Detect which cell encompasses the target text, then output its (x, y) center coordinate. 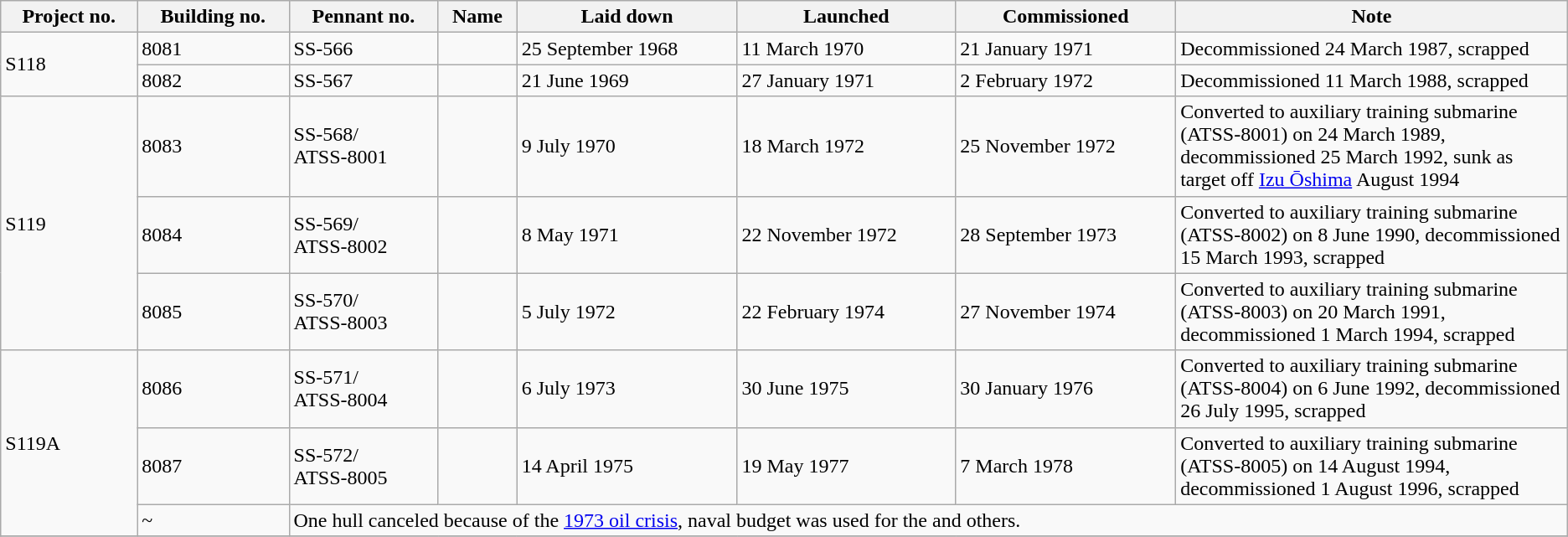
14 April 1975 (627, 466)
Converted to auxiliary training submarine (ATSS-8001) on 24 March 1989, decommissioned 25 March 1992, sunk as target off Izu Ōshima August 1994 (1372, 146)
Commissioned (1065, 17)
8083 (213, 146)
Converted to auxiliary training submarine (ATSS-8003) on 20 March 1991, decommissioned 1 March 1994, scrapped (1372, 312)
27 January 1971 (846, 80)
21 June 1969 (627, 80)
S118 (69, 65)
22 February 1974 (846, 312)
Launched (846, 17)
8082 (213, 80)
Decommissioned 11 March 1988, scrapped (1372, 80)
SS-571/ATSS-8004 (364, 389)
Note (1372, 17)
One hull canceled because of the 1973 oil crisis, naval budget was used for the and others. (928, 520)
SS-570/ATSS-8003 (364, 312)
2 February 1972 (1065, 80)
Decommissioned 24 March 1987, scrapped (1372, 49)
8 May 1971 (627, 235)
8084 (213, 235)
8086 (213, 389)
Laid down (627, 17)
7 March 1978 (1065, 466)
Converted to auxiliary training submarine (ATSS-8002) on 8 June 1990, decommissioned 15 March 1993, scrapped (1372, 235)
8081 (213, 49)
6 July 1973 (627, 389)
27 November 1974 (1065, 312)
22 November 1972 (846, 235)
Building no. (213, 17)
21 January 1971 (1065, 49)
30 June 1975 (846, 389)
SS-569/ATSS-8002 (364, 235)
28 September 1973 (1065, 235)
30 January 1976 (1065, 389)
Project no. (69, 17)
~ (213, 520)
8087 (213, 466)
5 July 1972 (627, 312)
18 March 1972 (846, 146)
S119 (69, 223)
SS-572/ATSS-8005 (364, 466)
Converted to auxiliary training submarine (ATSS-8004) on 6 June 1992, decommissioned 26 July 1995, scrapped (1372, 389)
19 May 1977 (846, 466)
SS-566 (364, 49)
SS-567 (364, 80)
Pennant no. (364, 17)
S119A (69, 443)
Converted to auxiliary training submarine (ATSS-8005) on 14 August 1994, decommissioned 1 August 1996, scrapped (1372, 466)
25 November 1972 (1065, 146)
8085 (213, 312)
Name (477, 17)
SS-568/ATSS-8001 (364, 146)
9 July 1970 (627, 146)
11 March 1970 (846, 49)
25 September 1968 (627, 49)
